Identify which cell holds the provided text, then report its (X, Y) central coordinate. 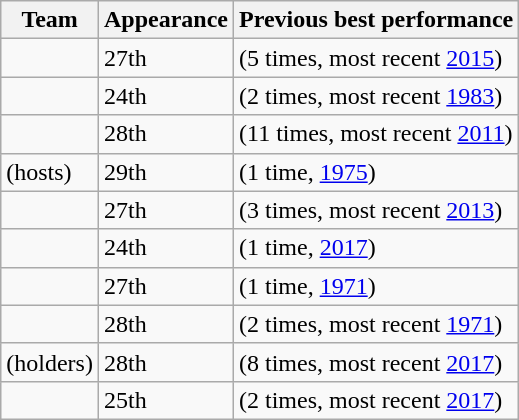
Appearance (166, 20)
(1 time, 1975) (376, 172)
(8 times, most recent 2017) (376, 362)
(11 times, most recent 2011) (376, 134)
Previous best performance (376, 20)
(2 times, most recent 1971) (376, 324)
(1 time, 1971) (376, 286)
Team (50, 20)
29th (166, 172)
(2 times, most recent 1983) (376, 96)
25th (166, 400)
(3 times, most recent 2013) (376, 210)
(1 time, 2017) (376, 248)
(holders) (50, 362)
(5 times, most recent 2015) (376, 58)
(hosts) (50, 172)
(2 times, most recent 2017) (376, 400)
